Output the (X, Y) coordinate of the center of the cell containing the given text.  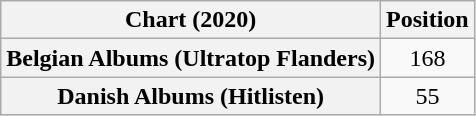
Chart (2020) (191, 20)
55 (428, 96)
Belgian Albums (Ultratop Flanders) (191, 58)
Position (428, 20)
Danish Albums (Hitlisten) (191, 96)
168 (428, 58)
